Scan for the cell matching the given text and deliver its [X, Y] coordinate at center. 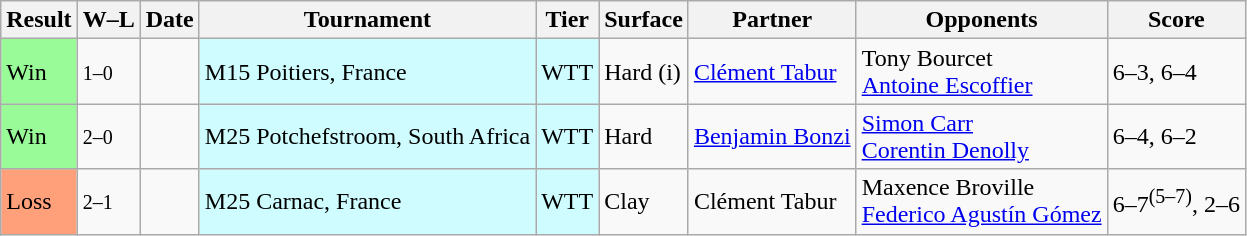
M15 Poitiers, France [367, 72]
2–0 [108, 136]
W–L [108, 20]
M25 Potchefstroom, South Africa [367, 136]
6–7(5–7), 2–6 [1176, 202]
2–1 [108, 202]
1–0 [108, 72]
Partner [772, 20]
Clay [644, 202]
6–3, 6–4 [1176, 72]
Tony Bourcet Antoine Escoffier [982, 72]
M25 Carnac, France [367, 202]
6–4, 6–2 [1176, 136]
Hard (i) [644, 72]
Maxence Broville Federico Agustín Gómez [982, 202]
Hard [644, 136]
Benjamin Bonzi [772, 136]
Result [39, 20]
Simon Carr Corentin Denolly [982, 136]
Tier [568, 20]
Tournament [367, 20]
Loss [39, 202]
Score [1176, 20]
Opponents [982, 20]
Surface [644, 20]
Date [170, 20]
